From the cell containing the given text, extract its center point as [X, Y] coordinate. 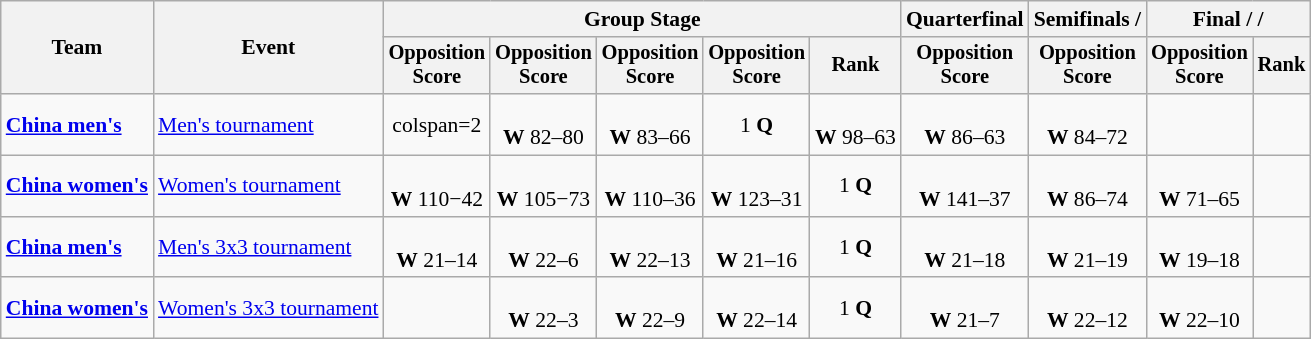
W 21–7 [965, 308]
Men's 3x3 tournament [268, 248]
W 86–74 [1088, 186]
Group Stage [642, 19]
Women's tournament [268, 186]
W 22–14 [756, 308]
W 21–16 [756, 248]
W 84–72 [1088, 124]
W 123–31 [756, 186]
Quarterfinal [965, 19]
W 98–63 [856, 124]
W 21–14 [438, 248]
Men's tournament [268, 124]
W 22–13 [650, 248]
Event [268, 48]
W 21–19 [1088, 248]
Final / / [1228, 19]
Semifinals / [1088, 19]
Team [77, 48]
W 22–10 [1200, 308]
W 105−73 [544, 186]
W 82–80 [544, 124]
W 22–6 [544, 248]
colspan=2 [438, 124]
W 110−42 [438, 186]
W 21–18 [965, 248]
W 86–63 [965, 124]
Women's 3x3 tournament [268, 308]
W 71–65 [1200, 186]
W 22–9 [650, 308]
W 110–36 [650, 186]
W 22–3 [544, 308]
W 22–12 [1088, 308]
W 19–18 [1200, 248]
W 141–37 [965, 186]
W 83–66 [650, 124]
